Output the [x, y] coordinate of the center of the cell containing the given text.  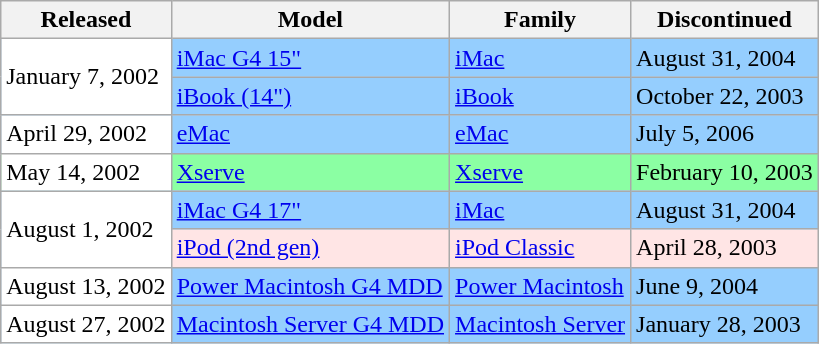
April 29, 2002 [86, 134]
May 14, 2002 [86, 172]
January 28, 2003 [725, 324]
Macintosh Server [540, 324]
Model [310, 20]
Released [86, 20]
August 1, 2002 [86, 229]
Family [540, 20]
October 22, 2003 [725, 96]
iPod Classic [540, 248]
April 28, 2003 [725, 248]
iMac G4 17" [310, 210]
August 27, 2002 [86, 324]
Discontinued [725, 20]
July 5, 2006 [725, 134]
iBook (14") [310, 96]
August 13, 2002 [86, 286]
January 7, 2002 [86, 77]
iBook [540, 96]
Macintosh Server G4 MDD [310, 324]
iMac G4 15" [310, 58]
February 10, 2003 [725, 172]
iPod (2nd gen) [310, 248]
Power Macintosh [540, 286]
June 9, 2004 [725, 286]
Power Macintosh G4 MDD [310, 286]
